Find where the given text appears and provide that cell's center as (x, y) coordinate. 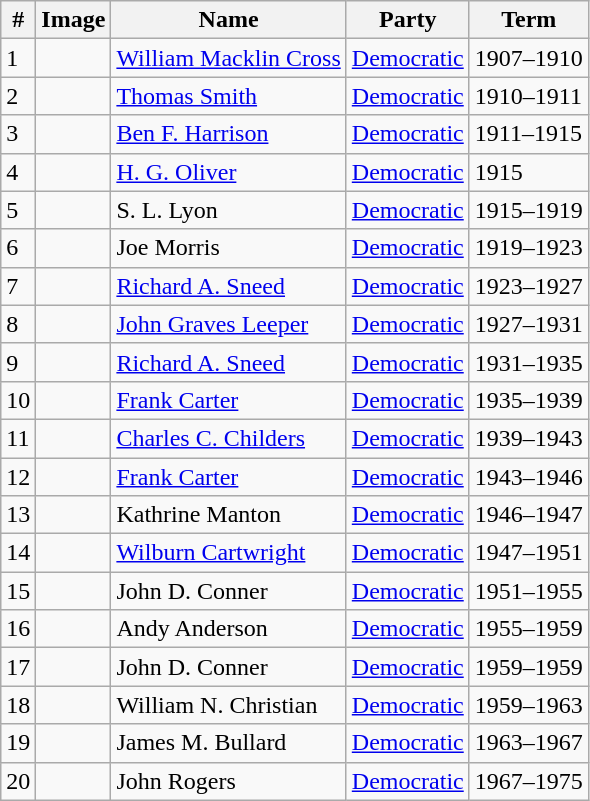
1927–1931 (528, 324)
William N. Christian (228, 705)
17 (18, 667)
1939–1943 (528, 438)
8 (18, 324)
1915 (528, 172)
1907–1910 (528, 58)
4 (18, 172)
James M. Bullard (228, 743)
1963–1967 (528, 743)
John Graves Leeper (228, 324)
Joe Morris (228, 248)
14 (18, 553)
10 (18, 400)
1915–1919 (528, 210)
7 (18, 286)
1911–1915 (528, 134)
Thomas Smith (228, 96)
1943–1946 (528, 477)
19 (18, 743)
John Rogers (228, 781)
Wilburn Cartwright (228, 553)
5 (18, 210)
1 (18, 58)
1947–1951 (528, 553)
Party (408, 20)
18 (18, 705)
2 (18, 96)
1959–1963 (528, 705)
20 (18, 781)
1955–1959 (528, 629)
15 (18, 591)
1931–1935 (528, 362)
Image (74, 20)
Name (228, 20)
# (18, 20)
Ben F. Harrison (228, 134)
William Macklin Cross (228, 58)
1959–1959 (528, 667)
Term (528, 20)
Andy Anderson (228, 629)
6 (18, 248)
Kathrine Manton (228, 515)
1951–1955 (528, 591)
H. G. Oliver (228, 172)
Charles C. Childers (228, 438)
13 (18, 515)
1910–1911 (528, 96)
1923–1927 (528, 286)
S. L. Lyon (228, 210)
1919–1923 (528, 248)
11 (18, 438)
1967–1975 (528, 781)
9 (18, 362)
3 (18, 134)
12 (18, 477)
1946–1947 (528, 515)
16 (18, 629)
1935–1939 (528, 400)
